Provide the (x, y) coordinate of the cell's center where the given text is located.  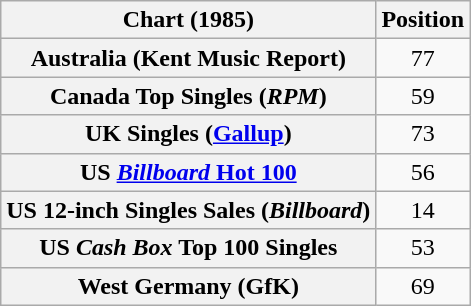
Australia (Kent Music Report) (188, 58)
West Germany (GfK) (188, 286)
56 (423, 172)
US 12-inch Singles Sales (Billboard) (188, 210)
14 (423, 210)
Chart (1985) (188, 20)
77 (423, 58)
73 (423, 134)
Canada Top Singles (RPM) (188, 96)
53 (423, 248)
69 (423, 286)
US Billboard Hot 100 (188, 172)
UK Singles (Gallup) (188, 134)
US Cash Box Top 100 Singles (188, 248)
Position (423, 20)
59 (423, 96)
